Find where the given text appears and provide that cell's center as [x, y] coordinate. 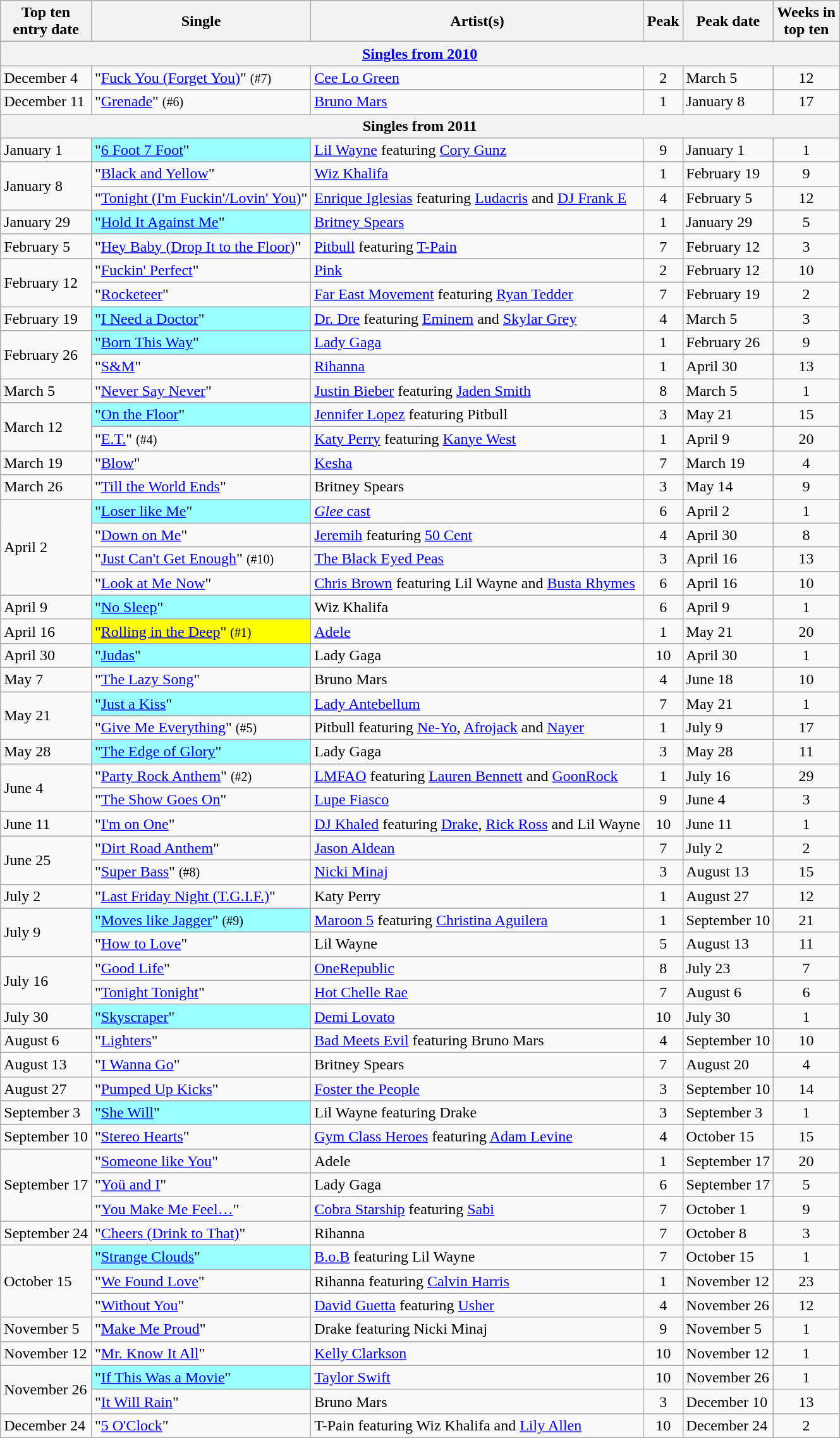
Drake featuring Nicki Minaj [478, 1329]
21 [807, 920]
"Stereo Hearts" [201, 1137]
"Loser like Me" [201, 511]
May 7 [46, 679]
"The Lazy Song" [201, 679]
Lady Antebellum [478, 704]
"Rocketeer" [201, 294]
"Last Friday Night (T.G.I.F.)" [201, 896]
"Fuck You (Forget You)" (#7) [201, 78]
December 10 [728, 1401]
August 20 [728, 1064]
"Never Say Never" [201, 391]
"Tonight Tonight" [201, 992]
Justin Bieber featuring Jaden Smith [478, 391]
"I'm on One" [201, 824]
"The Show Goes On" [201, 800]
"I Need a Doctor" [201, 318]
"She Will" [201, 1113]
B.o.B featuring Lil Wayne [478, 1257]
June 25 [46, 860]
"The Edge of Glory" [201, 752]
Jason Aldean [478, 848]
Lil Wayne [478, 944]
OneRepublic [478, 968]
September 24 [46, 1233]
Lupe Fiasco [478, 800]
"Someone like You" [201, 1161]
"Hey Baby (Drop It to the Floor)" [201, 246]
Peak date [728, 22]
"Super Bass" (#8) [201, 872]
Chris Brown featuring Lil Wayne and Busta Rhymes [478, 583]
"Look at Me Now" [201, 583]
"You Make Me Feel…" [201, 1209]
29 [807, 776]
Katy Perry featuring Kanye West [478, 439]
"Pumped Up Kicks" [201, 1088]
Jeremih featuring 50 Cent [478, 535]
The Black Eyed Peas [478, 559]
"Blow" [201, 463]
Gym Class Heroes featuring Adam Levine [478, 1137]
Glee cast [478, 511]
Single [201, 22]
"Rolling in the Deep" (#1) [201, 631]
T-Pain featuring Wiz Khalifa and Lily Allen [478, 1425]
"Cheers (Drink to That)" [201, 1233]
Weeks intop ten [807, 22]
Cobra Starship featuring Sabi [478, 1209]
Rihanna featuring Calvin Harris [478, 1281]
Kelly Clarkson [478, 1353]
Singles from 2010 [420, 54]
Kesha [478, 463]
Lil Wayne featuring Cory Gunz [478, 150]
"Just a Kiss" [201, 704]
Artist(s) [478, 22]
"Judas" [201, 655]
"Without You" [201, 1305]
"Lighters" [201, 1040]
December 11 [46, 102]
"Just Can't Get Enough" (#10) [201, 559]
LMFAO featuring Lauren Bennett and GoonRock [478, 776]
Cee Lo Green [478, 78]
"Moves like Jagger" (#9) [201, 920]
Dr. Dre featuring Eminem and Skylar Grey [478, 318]
Katy Perry [478, 896]
"E.T." (#4) [201, 439]
Top tenentry date [46, 22]
June 18 [728, 679]
October 1 [728, 1209]
"Black and Yellow" [201, 174]
23 [807, 1281]
October 8 [728, 1233]
"Strange Clouds" [201, 1257]
"Hold It Against Me" [201, 222]
"S&M" [201, 367]
"Till the World Ends" [201, 487]
"Yoü and I" [201, 1185]
"Tonight (I'm Fuckin'/Lovin' You)" [201, 198]
"Grenade" (#6) [201, 102]
Lil Wayne featuring Drake [478, 1113]
"It Will Rain" [201, 1401]
Maroon 5 featuring Christina Aguilera [478, 920]
"On the Floor" [201, 415]
"Dirt Road Anthem" [201, 848]
"5 O'Clock" [201, 1425]
Pink [478, 270]
14 [807, 1088]
"Party Rock Anthem" (#2) [201, 776]
Pitbull featuring T-Pain [478, 246]
Taylor Swift [478, 1377]
Far East Movement featuring Ryan Tedder [478, 294]
May 14 [728, 487]
"Down on Me" [201, 535]
"Give Me Everything" (#5) [201, 728]
July 23 [728, 968]
"If This Was a Movie" [201, 1377]
"How to Love" [201, 944]
"Skyscraper" [201, 1016]
Bad Meets Evil featuring Bruno Mars [478, 1040]
Pitbull featuring Ne-Yo, Afrojack and Nayer [478, 728]
"Mr. Know It All" [201, 1353]
Foster the People [478, 1088]
Jennifer Lopez featuring Pitbull [478, 415]
"Born This Way" [201, 343]
"We Found Love" [201, 1281]
"Make Me Proud" [201, 1329]
Demi Lovato [478, 1016]
Enrique Iglesias featuring Ludacris and DJ Frank E [478, 198]
March 12 [46, 427]
"Fuckin' Perfect" [201, 270]
"No Sleep" [201, 607]
"I Wanna Go" [201, 1064]
"Good Life" [201, 968]
DJ Khaled featuring Drake, Rick Ross and Lil Wayne [478, 824]
David Guetta featuring Usher [478, 1305]
Hot Chelle Rae [478, 992]
Nicki Minaj [478, 872]
Peak [663, 22]
Singles from 2011 [420, 126]
December 4 [46, 78]
March 26 [46, 487]
"6 Foot 7 Foot" [201, 150]
